Output the (x, y) coordinate of the center of the cell containing the given text.  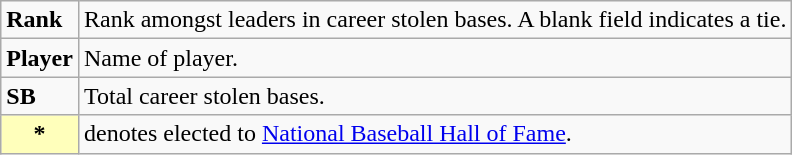
Total career stolen bases. (435, 96)
denotes elected to National Baseball Hall of Fame. (435, 134)
Name of player. (435, 58)
Player (40, 58)
Rank amongst leaders in career stolen bases. A blank field indicates a tie. (435, 20)
SB (40, 96)
Rank (40, 20)
* (40, 134)
